Return the [x, y] coordinate for the center point of the cell that contains the specified text.  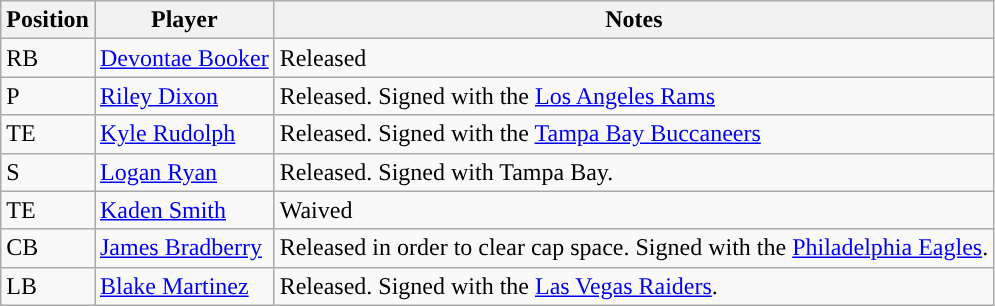
Player [184, 20]
Released. Signed with the Las Vegas Raiders. [634, 286]
Kaden Smith [184, 210]
Logan Ryan [184, 172]
James Bradberry [184, 248]
Released. Signed with the Los Angeles Rams [634, 96]
Riley Dixon [184, 96]
Waived [634, 210]
Position [48, 20]
Notes [634, 20]
Released. Signed with the Tampa Bay Buccaneers [634, 134]
Released in order to clear cap space. Signed with the Philadelphia Eagles. [634, 248]
Kyle Rudolph [184, 134]
Devontae Booker [184, 58]
S [48, 172]
Released. Signed with Tampa Bay. [634, 172]
Released [634, 58]
Blake Martinez [184, 286]
P [48, 96]
LB [48, 286]
CB [48, 248]
RB [48, 58]
